Detect which cell encompasses the target text, then output its [X, Y] center coordinate. 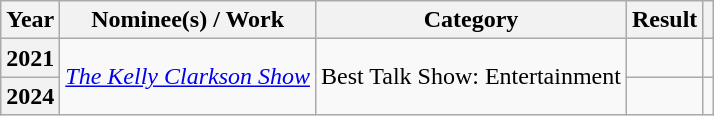
2024 [30, 96]
Category [472, 20]
The Kelly Clarkson Show [188, 77]
Result [664, 20]
Nominee(s) / Work [188, 20]
Best Talk Show: Entertainment [472, 77]
2021 [30, 58]
Year [30, 20]
